Find where the given text appears and provide that cell's center as [x, y] coordinate. 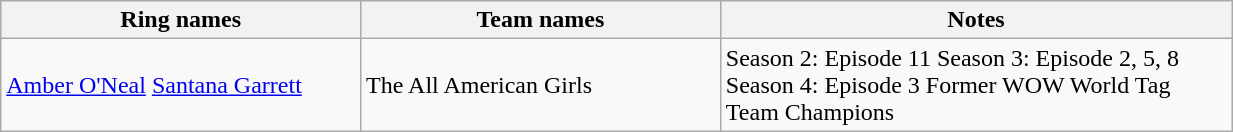
Notes [976, 20]
The All American Girls [541, 85]
Team names [541, 20]
Amber O'Neal Santana Garrett [181, 85]
Ring names [181, 20]
Season 2: Episode 11 Season 3: Episode 2, 5, 8 Season 4: Episode 3 Former WOW World Tag Team Champions [976, 85]
